Provide the (x, y) coordinate of the cell's center where the given text is located.  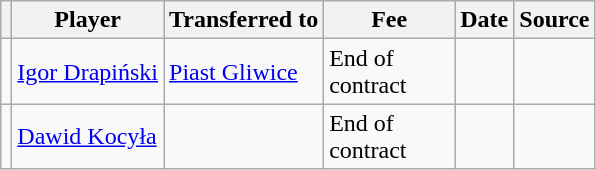
Date (484, 20)
Dawid Kocyła (88, 136)
Piast Gliwice (244, 72)
Player (88, 20)
Fee (390, 20)
Source (554, 20)
Transferred to (244, 20)
Igor Drapiński (88, 72)
